Search for the cell housing the specified text and yield its [X, Y] center coordinate. 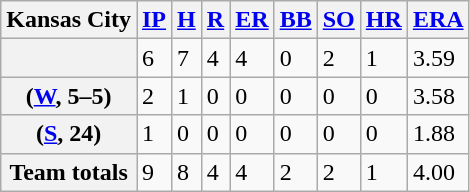
3.58 [438, 96]
3.59 [438, 58]
6 [154, 58]
9 [154, 172]
4.00 [438, 172]
1.88 [438, 134]
Team totals [69, 172]
SO [338, 20]
IP [154, 20]
R [215, 20]
(S, 24) [69, 134]
7 [187, 58]
(W, 5–5) [69, 96]
HR [384, 20]
Kansas City [69, 20]
BB [296, 20]
H [187, 20]
8 [187, 172]
ERA [438, 20]
ER [252, 20]
